For the text-containing cell, return its midpoint in (x, y) coordinate format. 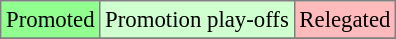
Promotion play-offs (197, 20)
Promoted (50, 20)
Relegated (345, 20)
